Search for the cell housing the specified text and yield its (X, Y) center coordinate. 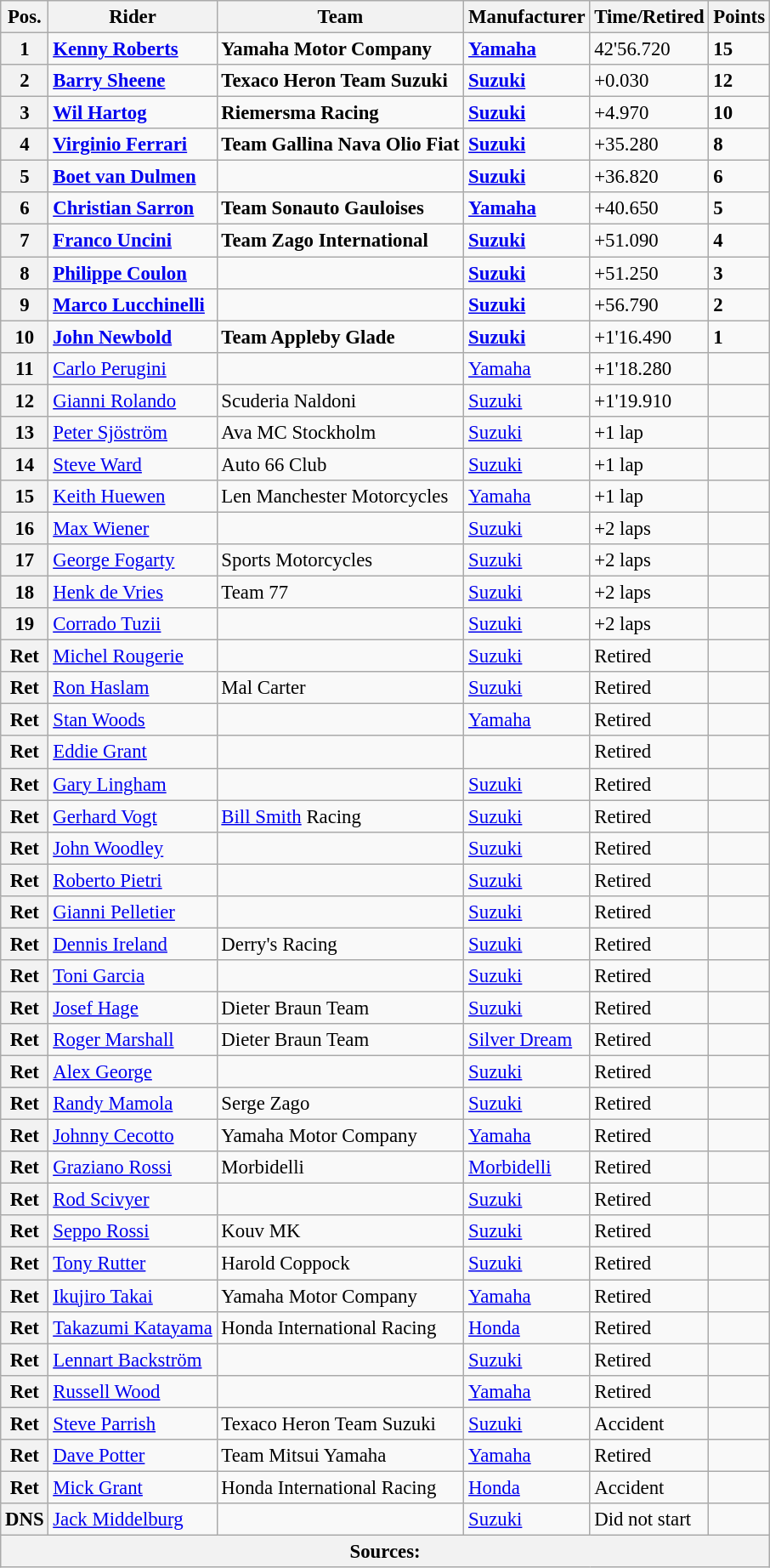
Steve Ward (133, 464)
Barry Sheene (133, 81)
18 (25, 593)
Seppo Rossi (133, 1232)
Gerhard Vogt (133, 816)
+4.970 (649, 113)
John Newbold (133, 337)
13 (25, 433)
Time/Retired (649, 17)
Auto 66 Club (340, 464)
Gianni Pelletier (133, 912)
+1'18.280 (649, 368)
Bill Smith Racing (340, 816)
+36.820 (649, 177)
Team Zago International (340, 241)
Corrado Tuzii (133, 624)
Franco Uncini (133, 241)
+35.280 (649, 145)
Silver Dream (527, 1040)
Scuderia Naldoni (340, 401)
+51.090 (649, 241)
+1'16.490 (649, 337)
Marco Lucchinelli (133, 304)
Michel Rougerie (133, 656)
George Fogarty (133, 560)
+51.250 (649, 273)
Points (739, 17)
17 (25, 560)
John Woodley (133, 848)
Lennart Backström (133, 1360)
Graziano Rossi (133, 1167)
Team Gallina Nava Olio Fiat (340, 145)
Manufacturer (527, 17)
Peter Sjöström (133, 433)
Team 77 (340, 593)
Serge Zago (340, 1104)
Team Mitsui Yamaha (340, 1456)
Randy Mamola (133, 1104)
Russell Wood (133, 1391)
Sports Motorcycles (340, 560)
Jack Middelburg (133, 1520)
Ikujiro Takai (133, 1296)
Steve Parrish (133, 1423)
+0.030 (649, 81)
DNS (25, 1520)
Henk de Vries (133, 593)
Sources: (386, 1551)
Ron Haslam (133, 688)
Christian Sarron (133, 208)
Team Sonauto Gauloises (340, 208)
Keith Huewen (133, 497)
Derry's Racing (340, 944)
9 (25, 304)
Alex George (133, 1072)
Pos. (25, 17)
Ava MC Stockholm (340, 433)
Dave Potter (133, 1456)
42'56.720 (649, 49)
11 (25, 368)
Roberto Pietri (133, 880)
Max Wiener (133, 528)
Team Appleby Glade (340, 337)
Virginio Ferrari (133, 145)
7 (25, 241)
Dennis Ireland (133, 944)
Len Manchester Motorcycles (340, 497)
+1'19.910 (649, 401)
Mick Grant (133, 1487)
Josef Hage (133, 1008)
Roger Marshall (133, 1040)
Toni Garcia (133, 976)
Rider (133, 17)
Eddie Grant (133, 753)
Gary Lingham (133, 784)
Carlo Perugini (133, 368)
Takazumi Katayama (133, 1327)
Mal Carter (340, 688)
Gianni Rolando (133, 401)
Johnny Cecotto (133, 1136)
Kenny Roberts (133, 49)
16 (25, 528)
Kouv MK (340, 1232)
+40.650 (649, 208)
Philippe Coulon (133, 273)
Tony Rutter (133, 1264)
Riemersma Racing (340, 113)
+56.790 (649, 304)
Boet van Dulmen (133, 177)
19 (25, 624)
Rod Scivyer (133, 1200)
Harold Coppock (340, 1264)
Team (340, 17)
Stan Woods (133, 720)
Wil Hartog (133, 113)
14 (25, 464)
Did not start (649, 1520)
